Output the [x, y] coordinate of the center of the cell containing the given text.  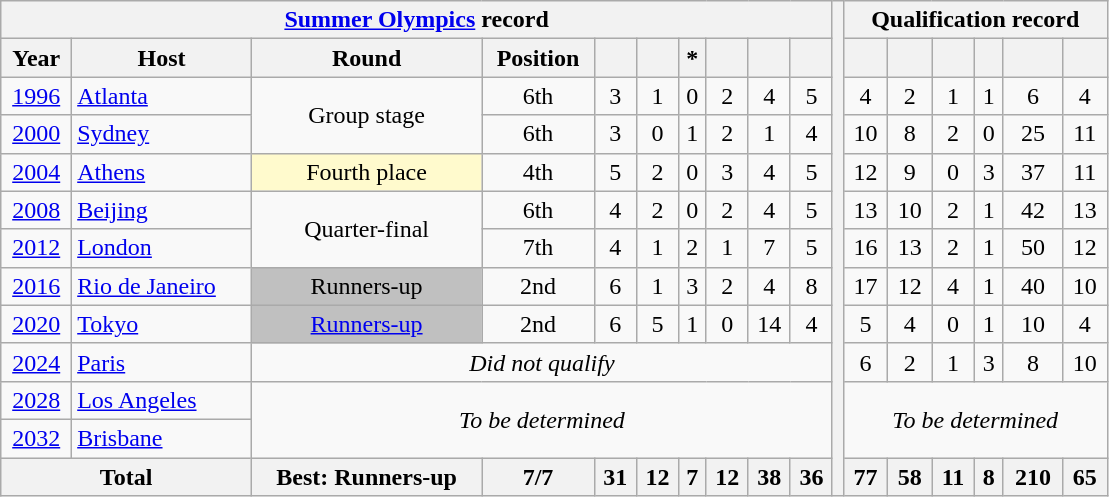
Round [366, 58]
38 [769, 477]
9 [910, 172]
7/7 [538, 477]
Tokyo [162, 324]
Fourth place [366, 172]
37 [1032, 172]
Group stage [366, 115]
Host [162, 58]
2008 [36, 210]
* [692, 58]
Athens [162, 172]
2004 [36, 172]
Brisbane [162, 438]
Did not qualify [542, 362]
16 [866, 248]
25 [1032, 134]
2024 [36, 362]
42 [1032, 210]
17 [866, 286]
Position [538, 58]
2028 [36, 400]
London [162, 248]
31 [615, 477]
Quarter-final [366, 229]
58 [910, 477]
Atlanta [162, 96]
2032 [36, 438]
Summer Olympics record [417, 20]
7th [538, 248]
36 [811, 477]
2020 [36, 324]
Beijing [162, 210]
Total [126, 477]
210 [1032, 477]
50 [1032, 248]
Best: Runners-up [366, 477]
Los Angeles [162, 400]
2016 [36, 286]
2000 [36, 134]
2012 [36, 248]
4th [538, 172]
14 [769, 324]
Year [36, 58]
Sydney [162, 134]
40 [1032, 286]
1996 [36, 96]
Qualification record [976, 20]
65 [1085, 477]
Rio de Janeiro [162, 286]
Paris [162, 362]
77 [866, 477]
